Provide the [X, Y] coordinate of the cell's center where the given text is located.  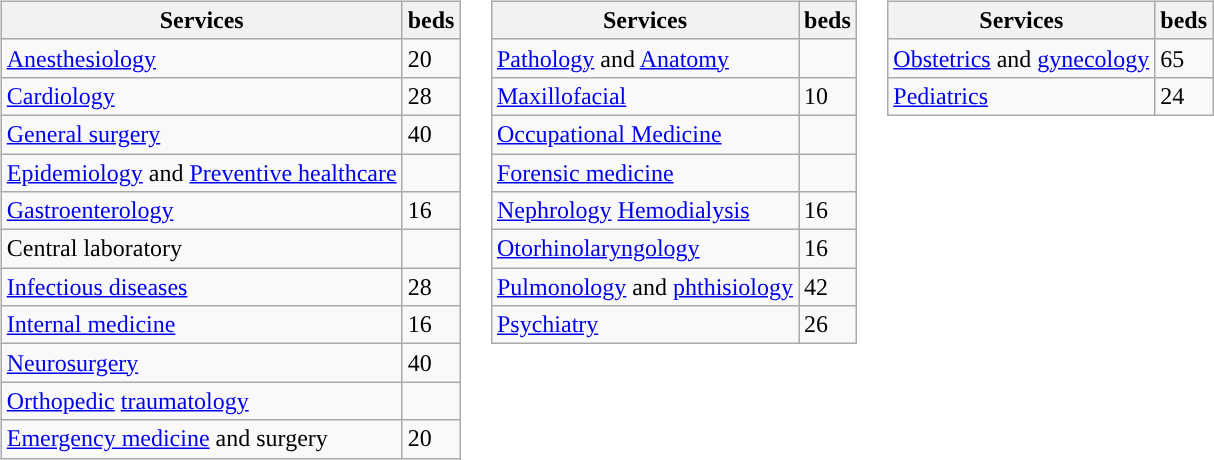
26 [828, 325]
Otorhinolaryngology [644, 249]
Infectious diseases [202, 287]
Central laboratory [202, 249]
Occupational Medicine [644, 134]
Nephrology Hemodialysis [644, 211]
Emergency medicine and surgery [202, 439]
Gastroenterology [202, 211]
Pediatrics [1022, 96]
42 [828, 287]
Obstetrics and gynecology [1022, 58]
Maxillofacial [644, 96]
Psychiatry [644, 325]
10 [828, 96]
Forensic medicine [644, 173]
Anesthesiology [202, 58]
Neurosurgery [202, 363]
Epidemiology and Preventive healthcare [202, 173]
Orthopedic traumatology [202, 401]
65 [1184, 58]
24 [1184, 96]
Pulmonology and phthisiology [644, 287]
Cardiology [202, 96]
Pathology and Anatomy [644, 58]
General surgery [202, 134]
Internal medicine [202, 325]
